Extract the (X, Y) coordinate from the center of the cell holding the provided text.  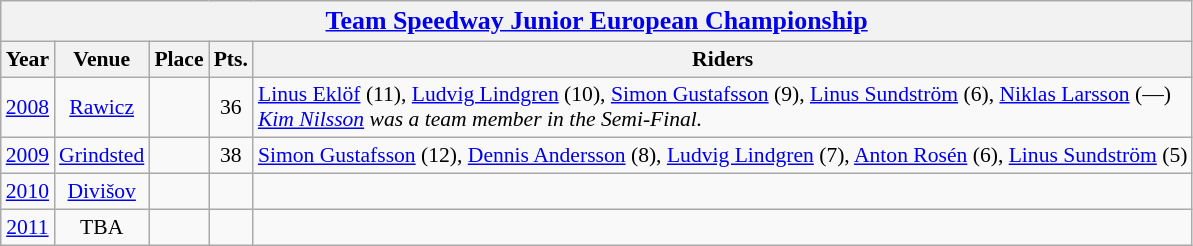
Rawicz (102, 108)
Place (178, 59)
Team Speedway Junior European Championship (597, 21)
Divišov (102, 192)
38 (231, 156)
TBA (102, 227)
2008 (28, 108)
36 (231, 108)
Venue (102, 59)
2010 (28, 192)
Simon Gustafsson (12), Dennis Andersson (8), Ludvig Lindgren (7), Anton Rosén (6), Linus Sundström (5) (723, 156)
2009 (28, 156)
2011 (28, 227)
Riders (723, 59)
Pts. (231, 59)
Year (28, 59)
Grindsted (102, 156)
